Find where the given text appears and provide that cell's center as (X, Y) coordinate. 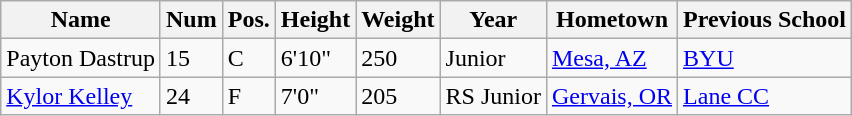
Year (493, 20)
Weight (398, 20)
C (248, 58)
250 (398, 58)
Gervais, OR (612, 96)
Height (315, 20)
Lane CC (765, 96)
15 (191, 58)
Previous School (765, 20)
Payton Dastrup (81, 58)
24 (191, 96)
6'10" (315, 58)
Name (81, 20)
Num (191, 20)
Hometown (612, 20)
RS Junior (493, 96)
BYU (765, 58)
F (248, 96)
7'0" (315, 96)
Junior (493, 58)
Mesa, AZ (612, 58)
Pos. (248, 20)
Kylor Kelley (81, 96)
205 (398, 96)
